Determine the [x, y] coordinate at the center of the cell enclosing the given text.  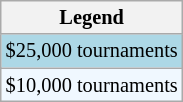
$10,000 tournaments [92, 85]
$25,000 tournaments [92, 51]
Legend [92, 17]
